Provide the (X, Y) coordinate of the cell's center where the given text is located.  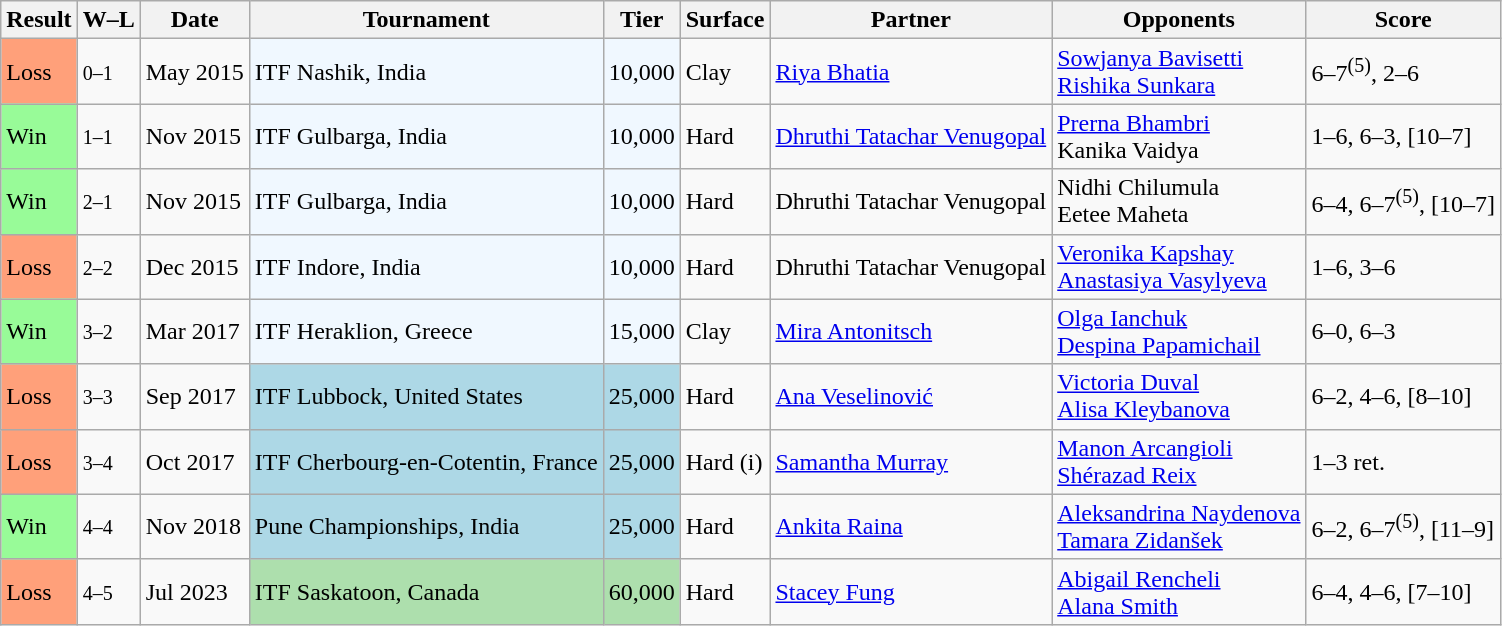
Mira Antonitsch (911, 332)
15,000 (642, 332)
Nov 2018 (194, 526)
Tournament (426, 20)
3–4 (108, 462)
Partner (911, 20)
ITF Lubbock, United States (426, 396)
Jul 2023 (194, 592)
ITF Nashik, India (426, 72)
Aleksandrina Naydenova Tamara Zidanšek (1179, 526)
Ana Veselinović (911, 396)
2–1 (108, 202)
Mar 2017 (194, 332)
Pune Championships, India (426, 526)
ITF Indore, India (426, 266)
Victoria Duval Alisa Kleybanova (1179, 396)
Oct 2017 (194, 462)
6–4, 4–6, [7–10] (1403, 592)
Olga Ianchuk Despina Papamichail (1179, 332)
Ankita Raina (911, 526)
Dec 2015 (194, 266)
4–5 (108, 592)
Date (194, 20)
Veronika Kapshay Anastasiya Vasylyeva (1179, 266)
ITF Heraklion, Greece (426, 332)
6–2, 6–7(5), [11–9] (1403, 526)
Abigail Rencheli Alana Smith (1179, 592)
Surface (725, 20)
1–6, 3–6 (1403, 266)
0–1 (108, 72)
6–7(5), 2–6 (1403, 72)
1–3 ret. (1403, 462)
May 2015 (194, 72)
6–0, 6–3 (1403, 332)
2–2 (108, 266)
Result (39, 20)
W–L (108, 20)
Opponents (1179, 20)
Stacey Fung (911, 592)
ITF Cherbourg-en-Cotentin, France (426, 462)
Sowjanya Bavisetti Rishika Sunkara (1179, 72)
Score (1403, 20)
Sep 2017 (194, 396)
Nidhi Chilumula Eetee Maheta (1179, 202)
Prerna Bhambri Kanika Vaidya (1179, 136)
4–4 (108, 526)
Tier (642, 20)
3–3 (108, 396)
1–6, 6–3, [10–7] (1403, 136)
ITF Saskatoon, Canada (426, 592)
6–4, 6–7(5), [10–7] (1403, 202)
Manon Arcangioli Shérazad Reix (1179, 462)
Riya Bhatia (911, 72)
1–1 (108, 136)
60,000 (642, 592)
3–2 (108, 332)
Hard (i) (725, 462)
6–2, 4–6, [8–10] (1403, 396)
Samantha Murray (911, 462)
